Capture the cell that displays the provided text and extract its (x, y) central coordinate. 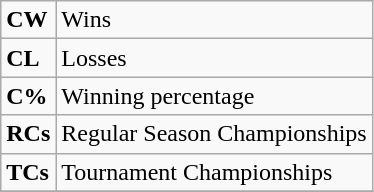
CW (28, 20)
Regular Season Championships (214, 134)
Tournament Championships (214, 172)
Wins (214, 20)
C% (28, 96)
RCs (28, 134)
Winning percentage (214, 96)
Losses (214, 58)
CL (28, 58)
TCs (28, 172)
